Pinpoint the cell where the given text exists, returning its (X, Y) midpoint coordinate. 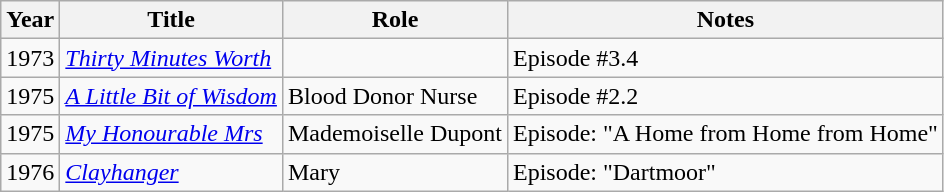
Thirty Minutes Worth (172, 58)
A Little Bit of Wisdom (172, 96)
My Honourable Mrs (172, 134)
Episode: "A Home from Home from Home" (725, 134)
1976 (30, 172)
Mademoiselle Dupont (394, 134)
Notes (725, 20)
Clayhanger (172, 172)
Episode #3.4 (725, 58)
Blood Donor Nurse (394, 96)
Episode #2.2 (725, 96)
1973 (30, 58)
Mary (394, 172)
Title (172, 20)
Year (30, 20)
Role (394, 20)
Episode: "Dartmoor" (725, 172)
